Determine the (x, y) coordinate at the center of the cell enclosing the given text.  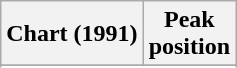
Chart (1991) (72, 34)
Peakposition (189, 34)
